Provide the [x, y] coordinate of the cell's center where the given text is located.  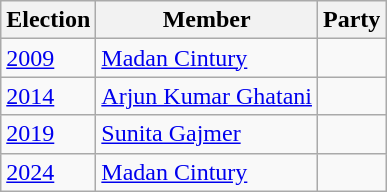
Election [48, 20]
Sunita Gajmer [207, 134]
2014 [48, 96]
2009 [48, 58]
2019 [48, 134]
Arjun Kumar Ghatani [207, 96]
Member [207, 20]
2024 [48, 172]
Party [351, 20]
